Locate the cell with the specified text and output its (X, Y) center coordinate. 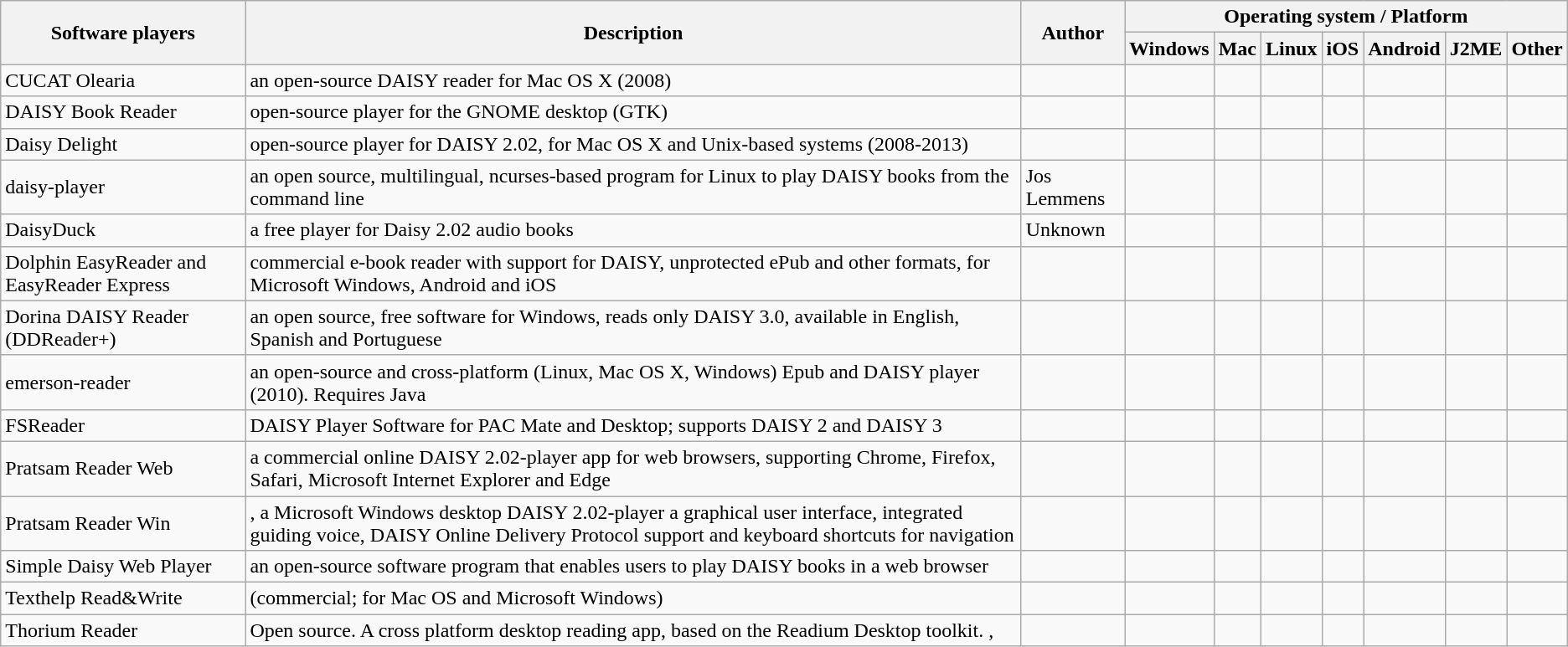
Texthelp Read&Write (123, 598)
a free player for Daisy 2.02 audio books (633, 230)
daisy-player (123, 187)
iOS (1343, 49)
an open-source software program that enables users to play DAISY books in a web browser (633, 567)
Android (1404, 49)
Software players (123, 33)
J2ME (1476, 49)
DAISY Book Reader (123, 112)
DAISY Player Software for PAC Mate and Desktop; supports DAISY 2 and DAISY 3 (633, 425)
Daisy Delight (123, 144)
Pratsam Reader Win (123, 522)
Linux (1292, 49)
Dolphin EasyReader and EasyReader Express (123, 273)
(commercial; for Mac OS and Microsoft Windows) (633, 598)
Windows (1169, 49)
an open source, free software for Windows, reads only DAISY 3.0, available in English, Spanish and Portuguese (633, 328)
Mac (1237, 49)
Open source. A cross platform desktop reading app, based on the Readium Desktop toolkit. , (633, 630)
an open-source DAISY reader for Mac OS X (2008) (633, 80)
Jos Lemmens (1072, 187)
an open-source and cross-platform (Linux, Mac OS X, Windows) Epub and DAISY player (2010). Requires Java (633, 382)
CUCAT Olearia (123, 80)
open-source player for the GNOME desktop (GTK) (633, 112)
Author (1072, 33)
FSReader (123, 425)
Pratsam Reader Web (123, 469)
a commercial online DAISY 2.02-player app for web browsers, supporting Chrome, Firefox, Safari, Microsoft Internet Explorer and Edge (633, 469)
open-source player for DAISY 2.02, for Mac OS X and Unix-based systems (2008-2013) (633, 144)
an open source, multilingual, ncurses-based program for Linux to play DAISY books from the command line (633, 187)
Other (1537, 49)
DaisyDuck (123, 230)
Description (633, 33)
Operating system / Platform (1347, 17)
commercial e-book reader with support for DAISY, unprotected ePub and other formats, for Microsoft Windows, Android and iOS (633, 273)
Thorium Reader (123, 630)
Simple Daisy Web Player (123, 567)
Dorina DAISY Reader (DDReader+) (123, 328)
emerson-reader (123, 382)
Unknown (1072, 230)
